Search for the cell housing the specified text and yield its (x, y) center coordinate. 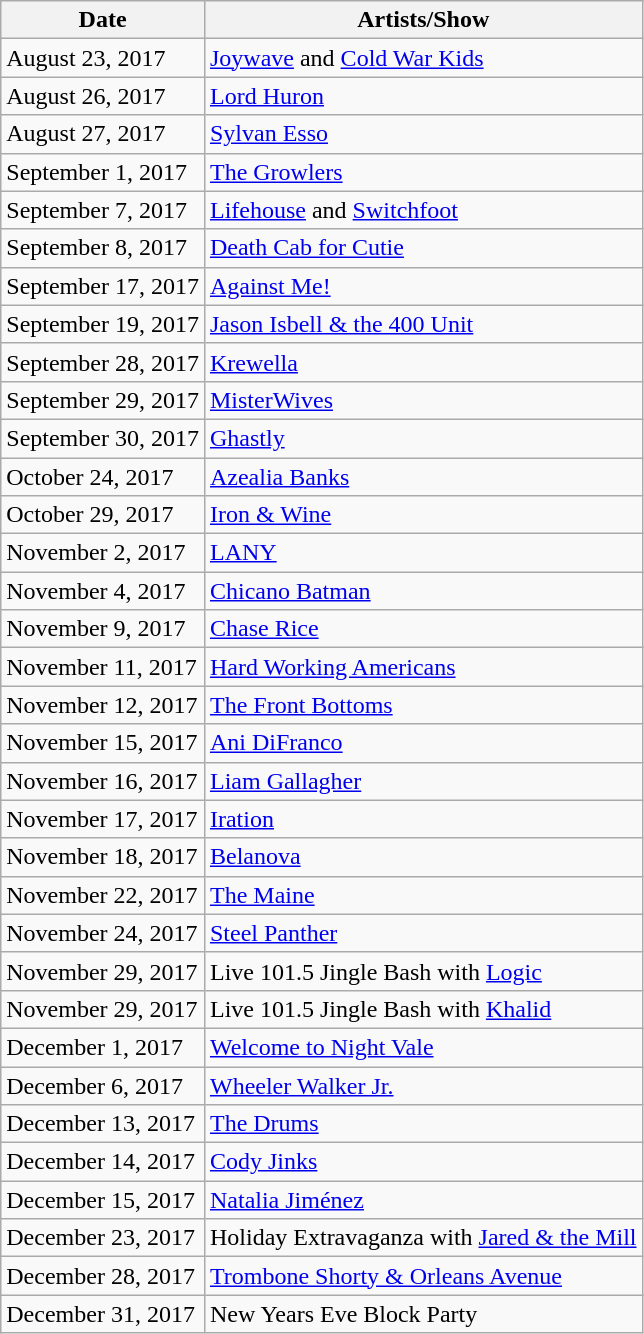
Against Me! (423, 286)
The Growlers (423, 172)
Live 101.5 Jingle Bash with Khalid (423, 1009)
Live 101.5 Jingle Bash with Logic (423, 971)
November 18, 2017 (103, 857)
September 17, 2017 (103, 286)
November 12, 2017 (103, 705)
November 24, 2017 (103, 933)
Welcome to Night Vale (423, 1047)
Iration (423, 819)
December 15, 2017 (103, 1200)
November 16, 2017 (103, 781)
November 15, 2017 (103, 743)
September 28, 2017 (103, 362)
Krewella (423, 362)
December 23, 2017 (103, 1238)
September 29, 2017 (103, 400)
New Years Eve Block Party (423, 1314)
Sylvan Esso (423, 134)
Ghastly (423, 438)
Chase Rice (423, 629)
The Front Bottoms (423, 705)
August 26, 2017 (103, 96)
Liam Gallagher (423, 781)
Chicano Batman (423, 591)
Hard Working Americans (423, 667)
LANY (423, 553)
Lifehouse and Switchfoot (423, 210)
December 28, 2017 (103, 1276)
Steel Panther (423, 933)
December 13, 2017 (103, 1124)
August 27, 2017 (103, 134)
September 1, 2017 (103, 172)
Holiday Extravaganza with Jared & the Mill (423, 1238)
Natalia Jiménez (423, 1200)
Wheeler Walker Jr. (423, 1085)
Death Cab for Cutie (423, 248)
September 19, 2017 (103, 324)
Jason Isbell & the 400 Unit (423, 324)
October 29, 2017 (103, 515)
Lord Huron (423, 96)
November 11, 2017 (103, 667)
November 2, 2017 (103, 553)
December 14, 2017 (103, 1162)
October 24, 2017 (103, 477)
August 23, 2017 (103, 58)
Ani DiFranco (423, 743)
Joywave and Cold War Kids (423, 58)
November 9, 2017 (103, 629)
December 1, 2017 (103, 1047)
Trombone Shorty & Orleans Avenue (423, 1276)
The Drums (423, 1124)
Belanova (423, 857)
September 30, 2017 (103, 438)
September 7, 2017 (103, 210)
November 17, 2017 (103, 819)
MisterWives (423, 400)
November 4, 2017 (103, 591)
The Maine (423, 895)
Iron & Wine (423, 515)
November 22, 2017 (103, 895)
September 8, 2017 (103, 248)
Artists/Show (423, 20)
Date (103, 20)
December 31, 2017 (103, 1314)
Cody Jinks (423, 1162)
Azealia Banks (423, 477)
December 6, 2017 (103, 1085)
